Return the [x, y] coordinate for the center point of the cell that contains the specified text.  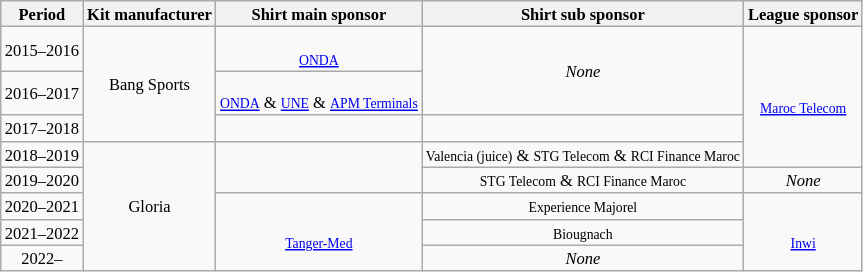
Shirt main sponsor [319, 14]
Maroc Telecom [804, 97]
Inwi [804, 232]
Period [42, 14]
2017–2018 [42, 128]
Bang Sports [150, 84]
2019–2020 [42, 180]
ONDA & UNE & APM Terminals [319, 93]
Gloria [150, 206]
League sponsor [804, 14]
2021–2022 [42, 232]
2022– [42, 258]
2015–2016 [42, 49]
ONDA [319, 49]
2018–2019 [42, 154]
Experience Majorel [583, 206]
Biougnach [583, 232]
STG Telecom & RCI Finance Maroc [583, 180]
Valencia (juice) & STG Telecom & RCI Finance Maroc [583, 154]
2020–2021 [42, 206]
Kit manufacturer [150, 14]
2016–2017 [42, 93]
Tanger-Med [319, 232]
Shirt sub sponsor [583, 14]
